Output the (x, y) coordinate of the center of the cell containing the given text.  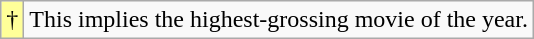
This implies the highest-grossing movie of the year. (279, 20)
† (12, 20)
